Search for the cell housing the specified text and yield its [x, y] center coordinate. 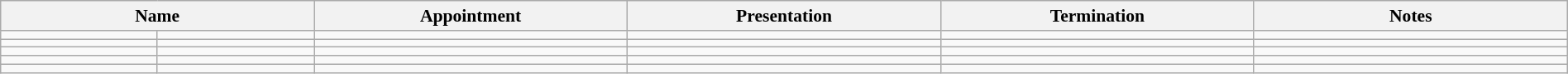
Notes [1411, 16]
Appointment [471, 16]
Presentation [784, 16]
Termination [1097, 16]
Name [157, 16]
